Detect which cell encompasses the target text, then output its [x, y] center coordinate. 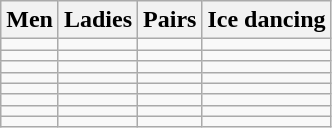
Men [30, 20]
Pairs [170, 20]
Ladies [98, 20]
Ice dancing [266, 20]
